Search for the cell housing the specified text and yield its [x, y] center coordinate. 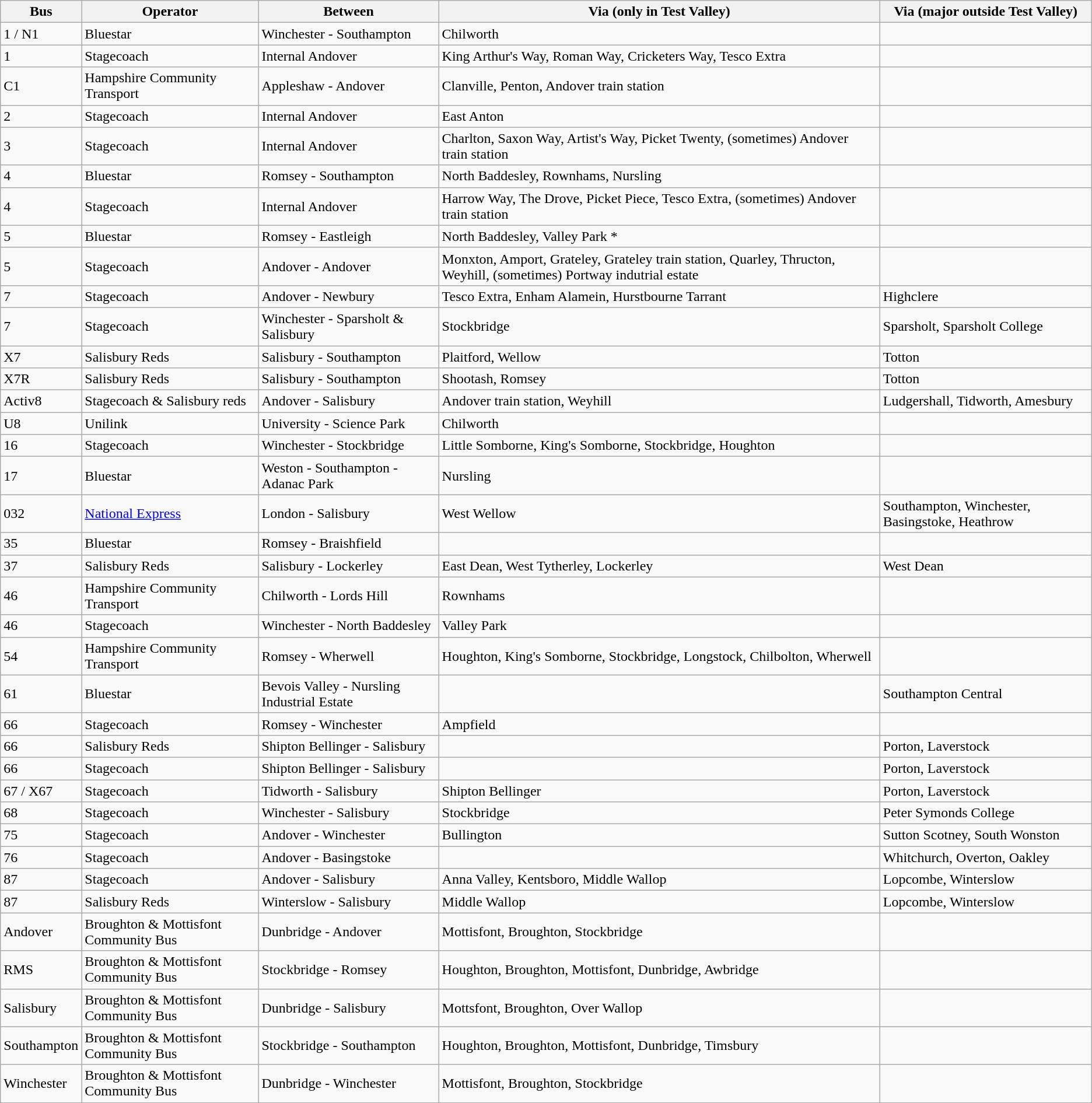
16 [41, 446]
Between [349, 12]
Dunbridge - Andover [349, 932]
Nursling [659, 476]
Plaitford, Wellow [659, 356]
Via (major outside Test Valley) [986, 12]
17 [41, 476]
Shootash, Romsey [659, 379]
Anna Valley, Kentsboro, Middle Wallop [659, 880]
1 [41, 56]
Weston - Southampton - Adanac Park [349, 476]
Stagecoach & Salisbury reds [170, 401]
North Baddesley, Valley Park * [659, 236]
Charlton, Saxon Way, Artist's Way, Picket Twenty, (sometimes) Andover train station [659, 146]
Houghton, King's Somborne, Stockbridge, Longstock, Chilbolton, Wherwell [659, 656]
3 [41, 146]
Shipton Bellinger [659, 790]
West Dean [986, 566]
61 [41, 694]
76 [41, 857]
Houghton, Broughton, Mottisfont, Dunbridge, Awbridge [659, 969]
Middle Wallop [659, 902]
Tesco Extra, Enham Alamein, Hurstbourne Tarrant [659, 296]
RMS [41, 969]
National Express [170, 513]
Andover - Basingstoke [349, 857]
37 [41, 566]
King Arthur's Way, Roman Way, Cricketers Way, Tesco Extra [659, 56]
West Wellow [659, 513]
Harrow Way, The Drove, Picket Piece, Tesco Extra, (sometimes) Andover train station [659, 206]
Stockbridge - Romsey [349, 969]
Whitchurch, Overton, Oakley [986, 857]
Andover - Andover [349, 266]
Winchester - North Baddesley [349, 626]
Via (only in Test Valley) [659, 12]
2 [41, 116]
Unilink [170, 423]
Winchester [41, 1084]
Salisbury [41, 1008]
Dunbridge - Winchester [349, 1084]
Clanville, Penton, Andover train station [659, 86]
Winchester - Stockbridge [349, 446]
Sparsholt, Sparsholt College [986, 327]
Highclere [986, 296]
Stockbridge - Southampton [349, 1045]
Salisbury - Lockerley [349, 566]
Romsey - Southampton [349, 176]
Tidworth - Salisbury [349, 790]
Bevois Valley - Nursling Industrial Estate [349, 694]
East Dean, West Tytherley, Lockerley [659, 566]
Andover train station, Weyhill [659, 401]
X7 [41, 356]
Houghton, Broughton, Mottisfont, Dunbridge, Timsbury [659, 1045]
Romsey - Eastleigh [349, 236]
Dunbridge - Salisbury [349, 1008]
Activ8 [41, 401]
Sutton Scotney, South Wonston [986, 835]
Southampton [41, 1045]
Southampton, Winchester, Basingstoke, Heathrow [986, 513]
Rownhams [659, 596]
75 [41, 835]
68 [41, 813]
67 / X67 [41, 790]
35 [41, 544]
U8 [41, 423]
Southampton Central [986, 694]
032 [41, 513]
Ludgershall, Tidworth, Amesbury [986, 401]
Andover - Winchester [349, 835]
Romsey - Wherwell [349, 656]
East Anton [659, 116]
Bullington [659, 835]
Little Somborne, King's Somborne, Stockbridge, Houghton [659, 446]
University - Science Park [349, 423]
Andover - Newbury [349, 296]
Mottsfont, Broughton, Over Wallop [659, 1008]
Winterslow - Salisbury [349, 902]
1 / N1 [41, 34]
Valley Park [659, 626]
Andover [41, 932]
Chilworth - Lords Hill [349, 596]
Romsey - Braishfield [349, 544]
C1 [41, 86]
Monxton, Amport, Grateley, Grateley train station, Quarley, Thructon, Weyhill, (sometimes) Portway indutrial estate [659, 266]
Winchester - Sparsholt & Salisbury [349, 327]
Appleshaw - Andover [349, 86]
Peter Symonds College [986, 813]
Operator [170, 12]
X7R [41, 379]
Romsey - Winchester [349, 724]
Winchester - Southampton [349, 34]
Ampfield [659, 724]
Winchester - Salisbury [349, 813]
Bus [41, 12]
54 [41, 656]
London - Salisbury [349, 513]
North Baddesley, Rownhams, Nursling [659, 176]
